For the text-containing cell, return its midpoint in [X, Y] coordinate format. 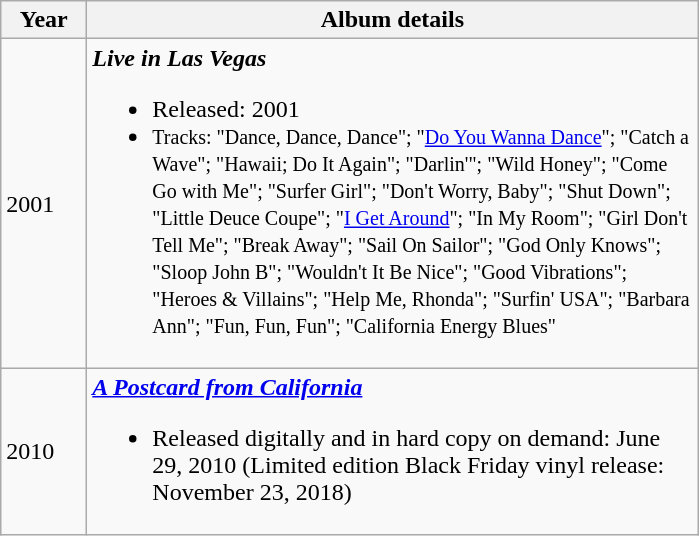
2010 [44, 452]
Year [44, 20]
Album details [392, 20]
2001 [44, 204]
